Return (x, y) of the center of cell containing provided text 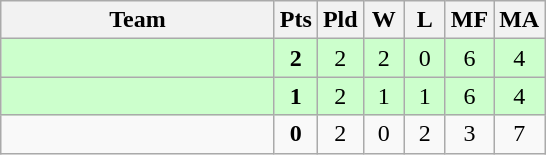
7 (520, 134)
MF (469, 20)
L (424, 20)
Team (138, 20)
3 (469, 134)
W (384, 20)
MA (520, 20)
Pts (296, 20)
Pld (340, 20)
